Output the (x, y) coordinate of the center of the cell containing the given text.  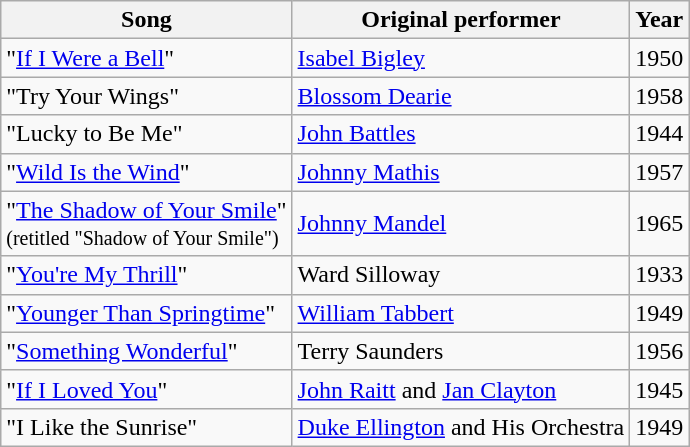
Original performer (461, 20)
John Raitt and Jan Clayton (461, 389)
Isabel Bigley (461, 58)
Blossom Dearie (461, 96)
"Wild Is the Wind" (146, 172)
"The Shadow of Your Smile"(retitled "Shadow of Your Smile") (146, 224)
Duke Ellington and His Orchestra (461, 427)
1945 (660, 389)
Song (146, 20)
"Try Your Wings" (146, 96)
"I Like the Sunrise" (146, 427)
"If I Were a Bell" (146, 58)
1944 (660, 134)
William Tabbert (461, 313)
"Younger Than Springtime" (146, 313)
1950 (660, 58)
1958 (660, 96)
"You're My Thrill" (146, 275)
John Battles (461, 134)
Terry Saunders (461, 351)
"Lucky to Be Me" (146, 134)
Johnny Mandel (461, 224)
Johnny Mathis (461, 172)
Year (660, 20)
1933 (660, 275)
1965 (660, 224)
Ward Silloway (461, 275)
"If I Loved You" (146, 389)
1957 (660, 172)
1956 (660, 351)
"Something Wonderful" (146, 351)
